Return [X, Y] of the center of cell containing provided text 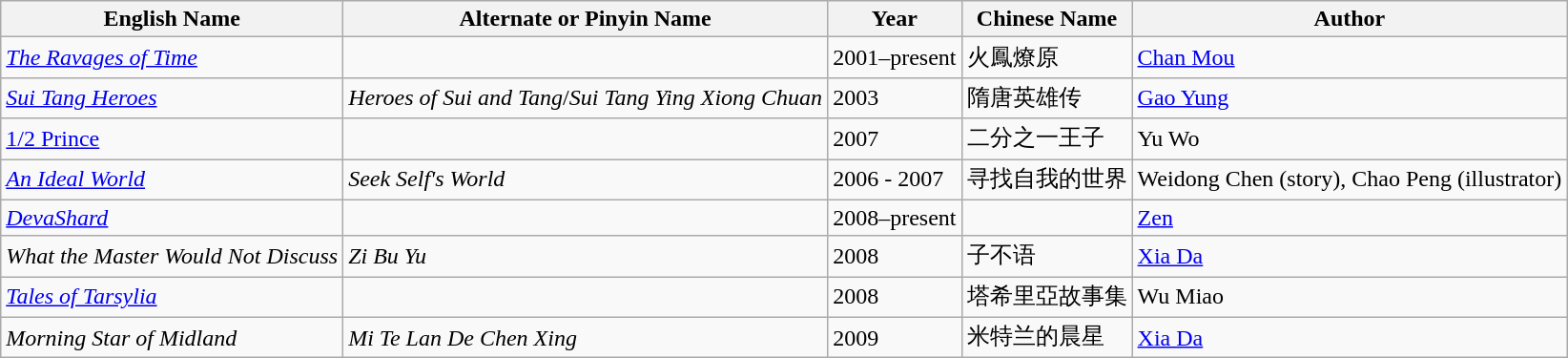
子不语 [1047, 256]
Yu Wo [1350, 139]
二分之一王子 [1047, 139]
2007 [895, 139]
2009 [895, 338]
塔希里亞故事集 [1047, 298]
Alternate or Pinyin Name [586, 19]
Wu Miao [1350, 298]
Zi Bu Yu [586, 256]
Year [895, 19]
2006 - 2007 [895, 179]
Author [1350, 19]
DevaShard [172, 218]
Heroes of Sui and Tang/Sui Tang Ying Xiong Chuan [586, 97]
Tales of Tarsylia [172, 298]
Zen [1350, 218]
An Ideal World [172, 179]
米特兰的晨星 [1047, 338]
Seek Self's World [586, 179]
2003 [895, 97]
The Ravages of Time [172, 57]
寻找自我的世界 [1047, 179]
Morning Star of Midland [172, 338]
隋唐英雄传 [1047, 97]
2001–present [895, 57]
What the Master Would Not Discuss [172, 256]
Gao Yung [1350, 97]
Sui Tang Heroes [172, 97]
1/2 Prince [172, 139]
Chinese Name [1047, 19]
Mi Te Lan De Chen Xing [586, 338]
2008–present [895, 218]
Weidong Chen (story), Chao Peng (illustrator) [1350, 179]
English Name [172, 19]
火鳳燎原 [1047, 57]
Chan Mou [1350, 57]
